Find where the given text appears and provide that cell's center as [X, Y] coordinate. 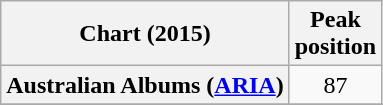
Peak position [335, 34]
Australian Albums (ARIA) [145, 85]
87 [335, 85]
Chart (2015) [145, 34]
